Search for the cell housing the specified text and yield its [X, Y] center coordinate. 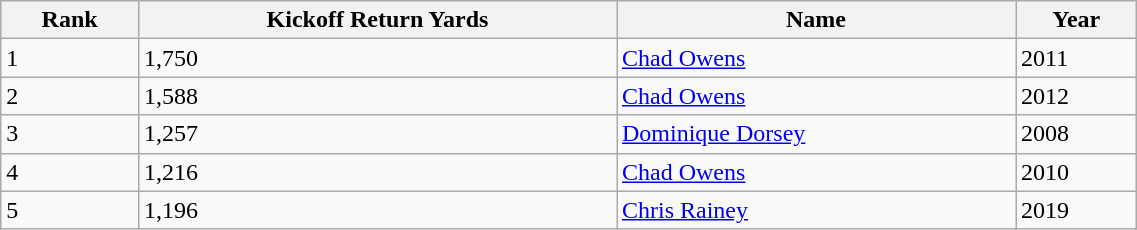
2010 [1076, 172]
1,257 [377, 134]
2011 [1076, 58]
3 [70, 134]
2008 [1076, 134]
Dominique Dorsey [816, 134]
Name [816, 20]
2019 [1076, 210]
Chris Rainey [816, 210]
5 [70, 210]
4 [70, 172]
1,750 [377, 58]
1,196 [377, 210]
1,588 [377, 96]
1,216 [377, 172]
1 [70, 58]
2012 [1076, 96]
Rank [70, 20]
Kickoff Return Yards [377, 20]
Year [1076, 20]
2 [70, 96]
